Extract the [X, Y] coordinate from the center of the cell holding the provided text.  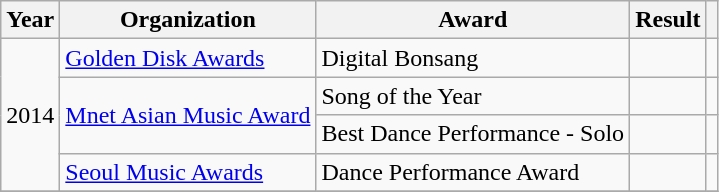
Seoul Music Awards [188, 172]
2014 [30, 115]
Award [473, 20]
Song of the Year [473, 96]
Dance Performance Award [473, 172]
Organization [188, 20]
Year [30, 20]
Mnet Asian Music Award [188, 115]
Digital Bonsang [473, 58]
Best Dance Performance - Solo [473, 134]
Golden Disk Awards [188, 58]
Result [668, 20]
